Identify which cell holds the provided text, then report its (X, Y) central coordinate. 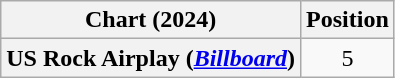
US Rock Airplay (Billboard) (151, 58)
5 (348, 58)
Position (348, 20)
Chart (2024) (151, 20)
